Search for the cell housing the specified text and yield its [X, Y] center coordinate. 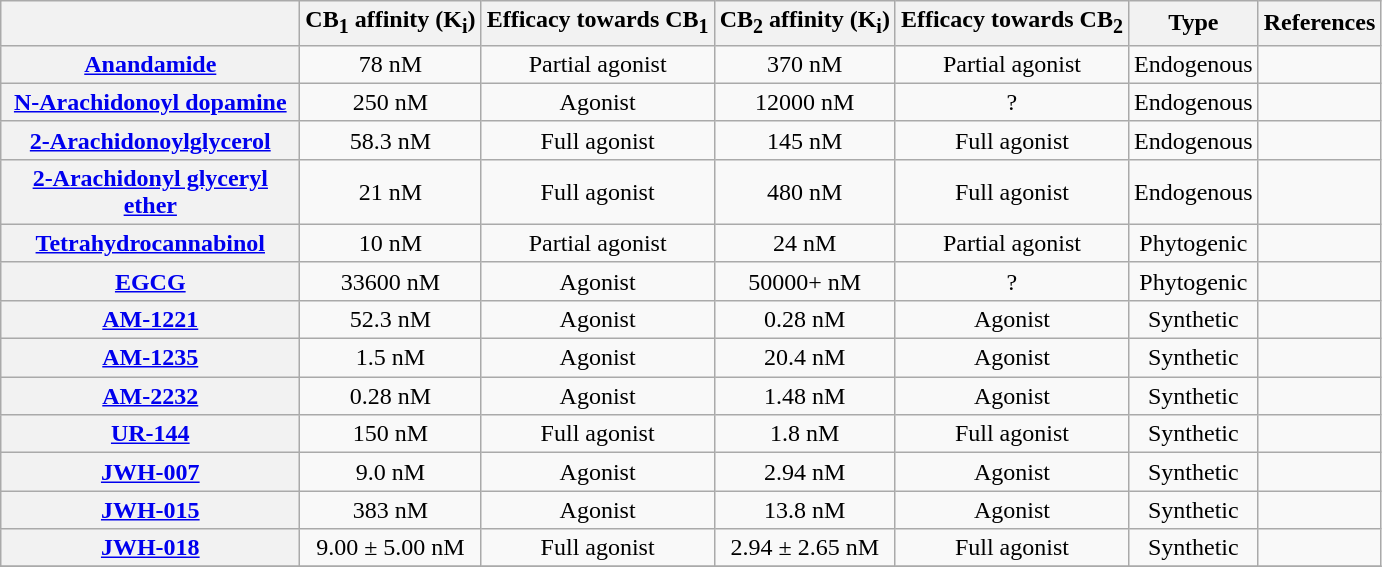
2.94 ± 2.65 nM [804, 548]
9.00 ± 5.00 nM [390, 548]
CB1 affinity (Ki) [390, 23]
Type [1193, 23]
33600 nM [390, 281]
EGCG [150, 281]
20.4 nM [804, 358]
Anandamide [150, 64]
383 nM [390, 510]
JWH-018 [150, 548]
145 nM [804, 140]
JWH-015 [150, 510]
10 nM [390, 243]
150 nM [390, 434]
370 nM [804, 64]
24 nM [804, 243]
AM-2232 [150, 396]
Tetrahydrocannabinol [150, 243]
2-Arachidonyl glyceryl ether [150, 192]
1.5 nM [390, 358]
13.8 nM [804, 510]
AM-1235 [150, 358]
12000 nM [804, 102]
2.94 nM [804, 472]
CB2 affinity (Ki) [804, 23]
2-Arachidonoylglycerol [150, 140]
UR-144 [150, 434]
Efficacy towards CB1 [598, 23]
1.8 nM [804, 434]
N-Arachidonoyl dopamine [150, 102]
1.48 nM [804, 396]
JWH-007 [150, 472]
Efficacy towards CB2 [1012, 23]
50000+ nM [804, 281]
AM-1221 [150, 319]
References [1320, 23]
52.3 nM [390, 319]
250 nM [390, 102]
21 nM [390, 192]
480 nM [804, 192]
78 nM [390, 64]
9.0 nM [390, 472]
58.3 nM [390, 140]
